Capture the cell that displays the provided text and extract its [x, y] central coordinate. 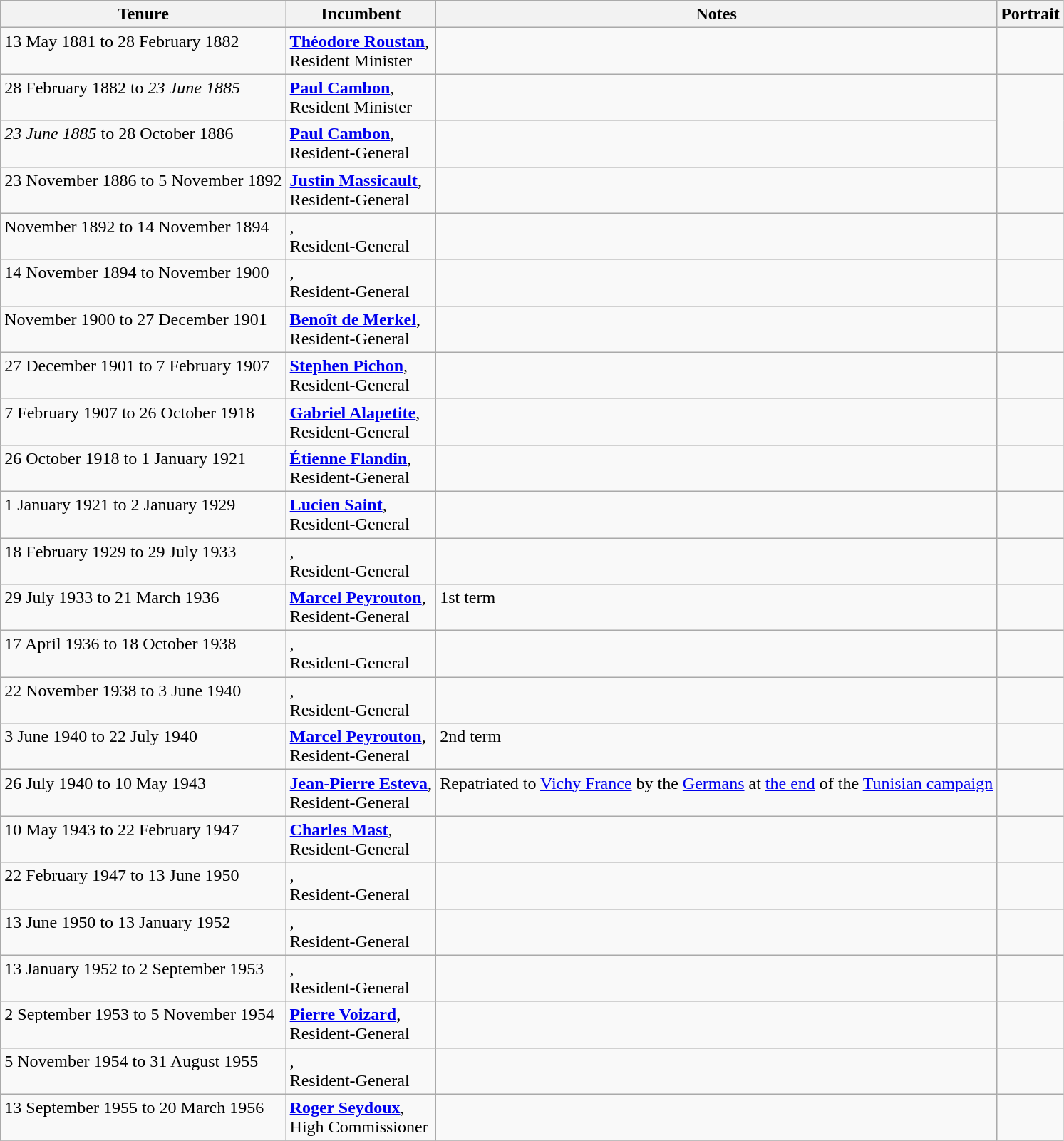
Portrait [1031, 14]
November 1900 to 27 December 1901 [143, 329]
Paul Cambon, Resident-General [361, 144]
27 December 1901 to 7 February 1907 [143, 375]
18 February 1929 to 29 July 1933 [143, 560]
Justin Massicault, Resident-General [361, 190]
Incumbent [361, 14]
Pierre Voizard, Resident-General [361, 1025]
7 February 1907 to 26 October 1918 [143, 422]
Benoît de Merkel, Resident-General [361, 329]
26 October 1918 to 1 January 1921 [143, 468]
Tenure [143, 14]
2 September 1953 to 5 November 1954 [143, 1025]
Roger Seydoux, High Commissioner [361, 1117]
Lucien Saint, Resident-General [361, 515]
22 February 1947 to 13 June 1950 [143, 885]
2nd term [717, 747]
13 September 1955 to 20 March 1956 [143, 1117]
13 January 1952 to 2 September 1953 [143, 978]
Étienne Flandin, Resident-General [361, 468]
5 November 1954 to 31 August 1955 [143, 1070]
10 May 1943 to 22 February 1947 [143, 840]
Paul Cambon, Resident Minister [361, 97]
28 February 1882 to 23 June 1885 [143, 97]
Jean-Pierre Esteva, Resident-General [361, 792]
3 June 1940 to 22 July 1940 [143, 747]
Stephen Pichon, Resident-General [361, 375]
17 April 1936 to 18 October 1938 [143, 654]
23 June 1885 to 28 October 1886 [143, 144]
1 January 1921 to 2 January 1929 [143, 515]
22 November 1938 to 3 June 1940 [143, 700]
23 November 1886 to 5 November 1892 [143, 190]
November 1892 to 14 November 1894 [143, 237]
Gabriel Alapetite, Resident-General [361, 422]
Repatriated to Vichy France by the Germans at the end of the Tunisian campaign [717, 792]
14 November 1894 to November 1900 [143, 282]
1st term [717, 607]
Notes [717, 14]
Charles Mast, Resident-General [361, 840]
13 May 1881 to 28 February 1882 [143, 51]
13 June 1950 to 13 January 1952 [143, 932]
29 July 1933 to 21 March 1936 [143, 607]
26 July 1940 to 10 May 1943 [143, 792]
Théodore Roustan, Resident Minister [361, 51]
